Search for the cell housing the specified text and yield its (x, y) center coordinate. 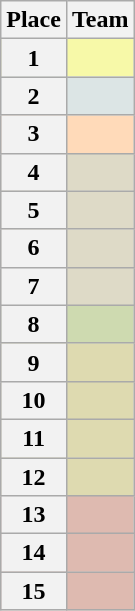
4 (34, 172)
10 (34, 400)
12 (34, 477)
15 (34, 591)
2 (34, 96)
14 (34, 553)
8 (34, 324)
Place (34, 20)
Team (100, 20)
3 (34, 134)
13 (34, 515)
7 (34, 286)
1 (34, 58)
9 (34, 362)
11 (34, 438)
5 (34, 210)
6 (34, 248)
